Extract the (X, Y) coordinate from the center of the cell holding the provided text.  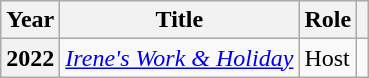
Title (180, 20)
Host (328, 58)
Irene's Work & Holiday (180, 58)
2022 (30, 58)
Role (328, 20)
Year (30, 20)
